Scan for the cell matching the given text and deliver its (X, Y) coordinate at center. 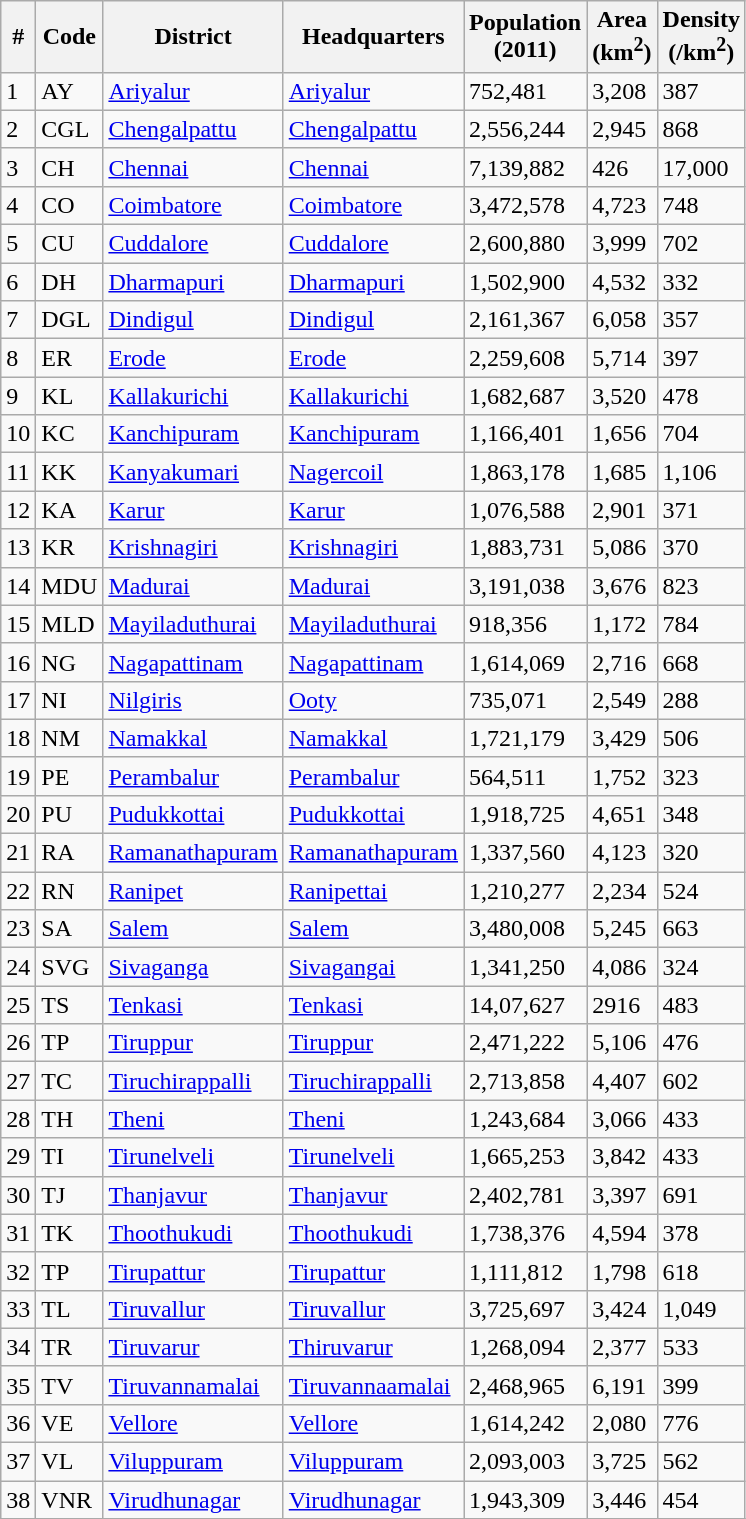
2,556,244 (526, 129)
NI (70, 700)
17,000 (701, 167)
320 (701, 853)
TK (70, 1233)
VNR (70, 1500)
KL (70, 396)
26 (18, 1043)
454 (701, 1500)
1,243,684 (526, 1119)
2,377 (622, 1347)
524 (701, 891)
3,208 (622, 91)
DH (70, 282)
19 (18, 776)
6 (18, 282)
2,600,880 (526, 244)
14,07,627 (526, 1005)
CO (70, 205)
476 (701, 1043)
Kanyakumari (193, 472)
735,071 (526, 700)
KC (70, 434)
3,676 (622, 586)
3,520 (622, 396)
TC (70, 1081)
4,651 (622, 814)
Area (km2) (622, 37)
Density (/km2) (701, 37)
483 (701, 1005)
1,210,277 (526, 891)
NM (70, 738)
34 (18, 1347)
371 (701, 510)
TS (70, 1005)
324 (701, 967)
4,532 (622, 282)
1,172 (622, 624)
1,341,250 (526, 967)
KA (70, 510)
6,058 (622, 320)
702 (701, 244)
7 (18, 320)
37 (18, 1462)
2,945 (622, 129)
2,080 (622, 1423)
PU (70, 814)
1,798 (622, 1271)
KK (70, 472)
1,656 (622, 434)
3,066 (622, 1119)
3,424 (622, 1309)
1,738,376 (526, 1233)
RN (70, 891)
562 (701, 1462)
1,268,094 (526, 1347)
TH (70, 1119)
Sivagangai (373, 967)
506 (701, 738)
918,356 (526, 624)
3,472,578 (526, 205)
478 (701, 396)
533 (701, 1347)
Nagercoil (373, 472)
4,086 (622, 967)
1,943,309 (526, 1500)
Nilgiris (193, 700)
1,863,178 (526, 472)
288 (701, 700)
691 (701, 1195)
ER (70, 358)
2,901 (622, 510)
4,594 (622, 1233)
4 (18, 205)
2,161,367 (526, 320)
4,407 (622, 1081)
10 (18, 434)
397 (701, 358)
Tiruvarur (193, 1347)
1,665,253 (526, 1157)
7,139,882 (526, 167)
TR (70, 1347)
332 (701, 282)
2,234 (622, 891)
Thiruvarur (373, 1347)
TL (70, 1309)
VL (70, 1462)
5 (18, 244)
868 (701, 129)
4,723 (622, 205)
2,468,965 (526, 1385)
1,502,900 (526, 282)
TV (70, 1385)
Headquarters (373, 37)
3,429 (622, 738)
3,842 (622, 1157)
25 (18, 1005)
23 (18, 929)
Ranipettai (373, 891)
Sivaganga (193, 967)
5,086 (622, 548)
5,106 (622, 1043)
2,549 (622, 700)
MLD (70, 624)
1,049 (701, 1309)
30 (18, 1195)
564,511 (526, 776)
1,106 (701, 472)
11 (18, 472)
32 (18, 1271)
33 (18, 1309)
MDU (70, 586)
1,752 (622, 776)
1,166,401 (526, 434)
14 (18, 586)
4,123 (622, 853)
Code (70, 37)
12 (18, 510)
387 (701, 91)
CH (70, 167)
Ooty (373, 700)
TJ (70, 1195)
17 (18, 700)
Tiruvannaamalai (373, 1385)
704 (701, 434)
2,713,858 (526, 1081)
2,716 (622, 662)
3,397 (622, 1195)
1,337,560 (526, 853)
3,480,008 (526, 929)
PE (70, 776)
784 (701, 624)
District (193, 37)
1,918,725 (526, 814)
5,714 (622, 358)
2,471,222 (526, 1043)
28 (18, 1119)
2916 (622, 1005)
29 (18, 1157)
1,614,069 (526, 662)
1,076,588 (526, 510)
CU (70, 244)
27 (18, 1081)
KR (70, 548)
SA (70, 929)
3,725,697 (526, 1309)
618 (701, 1271)
752,481 (526, 91)
9 (18, 396)
NG (70, 662)
1,685 (622, 472)
2 (18, 129)
3,725 (622, 1462)
Ranipet (193, 891)
776 (701, 1423)
3,999 (622, 244)
# (18, 37)
1,682,687 (526, 396)
668 (701, 662)
748 (701, 205)
1,883,731 (526, 548)
2,259,608 (526, 358)
357 (701, 320)
399 (701, 1385)
3 (18, 167)
15 (18, 624)
DGL (70, 320)
CGL (70, 129)
823 (701, 586)
SVG (70, 967)
3,446 (622, 1500)
663 (701, 929)
6,191 (622, 1385)
RA (70, 853)
VE (70, 1423)
2,402,781 (526, 1195)
38 (18, 1500)
8 (18, 358)
AY (70, 91)
348 (701, 814)
1,111,812 (526, 1271)
13 (18, 548)
20 (18, 814)
378 (701, 1233)
2,093,003 (526, 1462)
1,614,242 (526, 1423)
602 (701, 1081)
TI (70, 1157)
3,191,038 (526, 586)
18 (18, 738)
21 (18, 853)
323 (701, 776)
5,245 (622, 929)
35 (18, 1385)
426 (622, 167)
1,721,179 (526, 738)
24 (18, 967)
1 (18, 91)
31 (18, 1233)
36 (18, 1423)
22 (18, 891)
Population (2011) (526, 37)
Tiruvannamalai (193, 1385)
370 (701, 548)
16 (18, 662)
